Provide the (X, Y) coordinate of the cell's center where the given text is located.  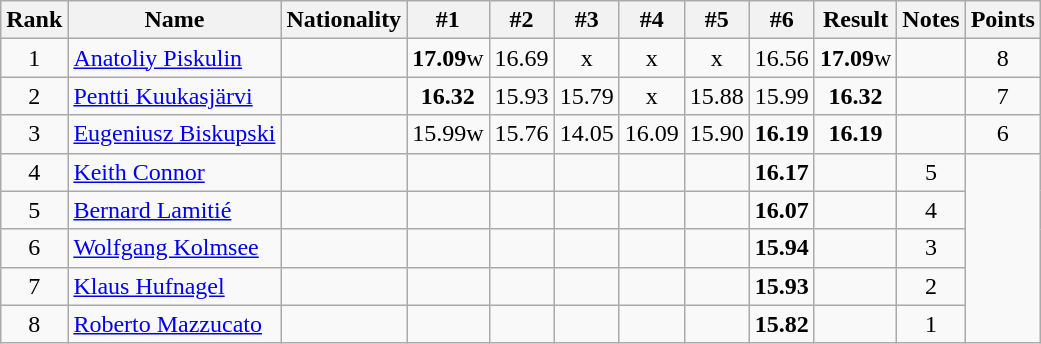
14.05 (586, 134)
#5 (716, 20)
15.76 (522, 134)
15.99 (782, 96)
#1 (448, 20)
#2 (522, 20)
#3 (586, 20)
16.07 (782, 210)
Name (174, 20)
16.09 (652, 134)
#6 (782, 20)
Roberto Mazzucato (174, 324)
15.79 (586, 96)
15.90 (716, 134)
15.82 (782, 324)
15.88 (716, 96)
Pentti Kuukasjärvi (174, 96)
Keith Connor (174, 172)
Bernard Lamitié (174, 210)
15.99w (448, 134)
#4 (652, 20)
Eugeniusz Biskupski (174, 134)
15.94 (782, 248)
Result (855, 20)
16.69 (522, 58)
Rank (34, 20)
Wolfgang Kolmsee (174, 248)
16.17 (782, 172)
Anatoliy Piskulin (174, 58)
Notes (931, 20)
16.56 (782, 58)
Klaus Hufnagel (174, 286)
Nationality (344, 20)
Points (1002, 20)
